Output the (x, y) coordinate of the center of the cell containing the given text.  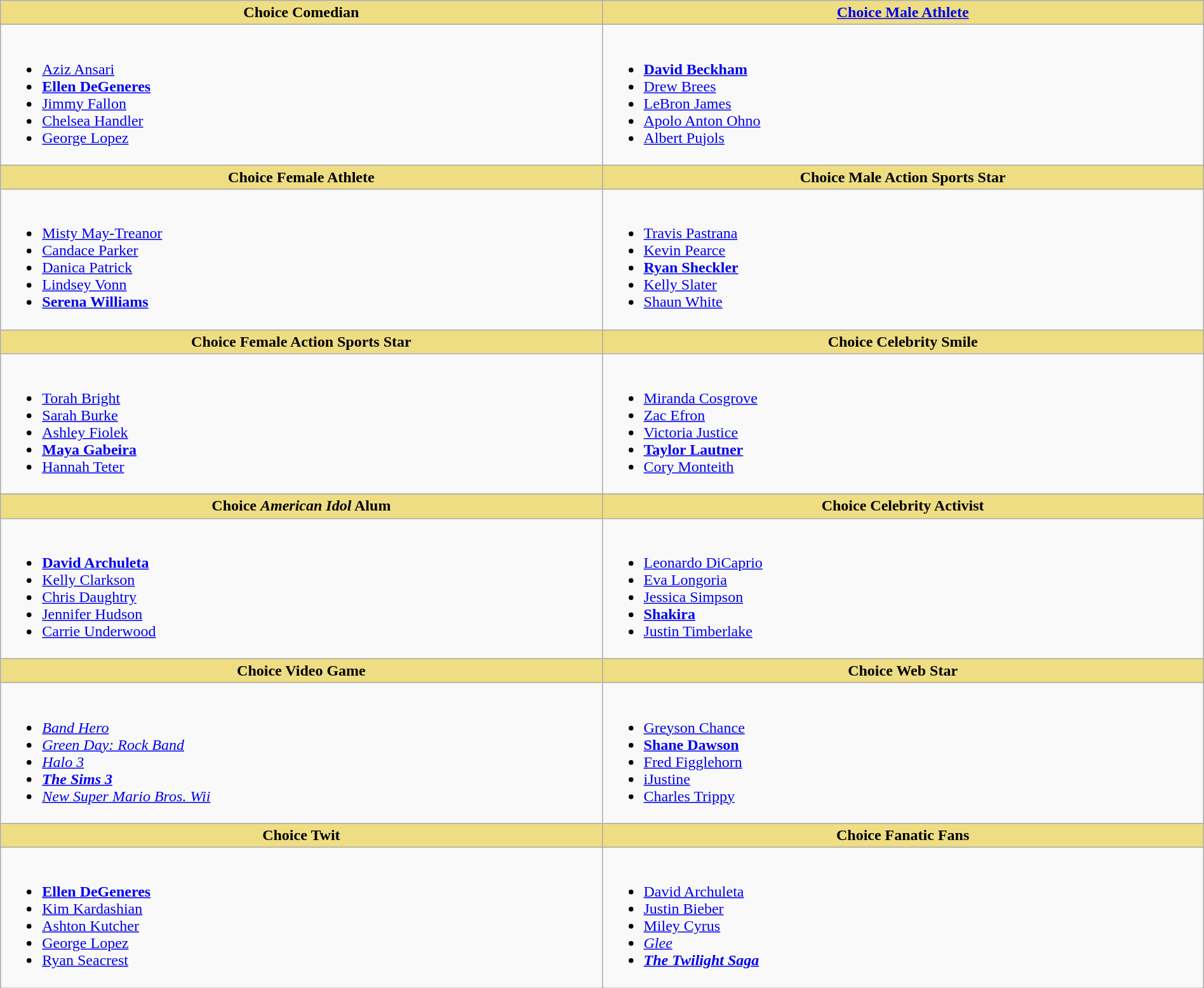
Leonardo DiCaprioEva LongoriaJessica SimpsonShakiraJustin Timberlake (903, 588)
David BeckhamDrew BreesLeBron JamesApolo Anton OhnoAlbert Pujols (903, 95)
Choice Male Action Sports Star (903, 177)
Choice Female Action Sports Star (301, 342)
Choice American Idol Alum (301, 506)
Choice Fanatic Fans (903, 835)
Band HeroGreen Day: Rock BandHalo 3The Sims 3New Super Mario Bros. Wii (301, 753)
Choice Web Star (903, 671)
Torah BrightSarah BurkeAshley FiolekMaya GabeiraHannah Teter (301, 424)
Choice Celebrity Activist (903, 506)
Greyson ChanceShane DawsonFred FigglehorniJustineCharles Trippy (903, 753)
Choice Female Athlete (301, 177)
David ArchuletaKelly ClarksonChris DaughtryJennifer HudsonCarrie Underwood (301, 588)
Choice Male Athlete (903, 13)
Choice Video Game (301, 671)
Travis PastranaKevin PearceRyan ShecklerKelly SlaterShaun White (903, 259)
Ellen DeGeneresKim KardashianAshton KutcherGeorge LopezRyan Seacrest (301, 917)
Choice Twit (301, 835)
Choice Celebrity Smile (903, 342)
Miranda CosgroveZac EfronVictoria JusticeTaylor LautnerCory Monteith (903, 424)
Choice Comedian (301, 13)
Misty May-TreanorCandace ParkerDanica PatrickLindsey VonnSerena Williams (301, 259)
David ArchuletaJustin BieberMiley CyrusGleeThe Twilight Saga (903, 917)
Aziz AnsariEllen DeGeneresJimmy FallonChelsea HandlerGeorge Lopez (301, 95)
